Output the (X, Y) coordinate of the center of the cell containing the given text.  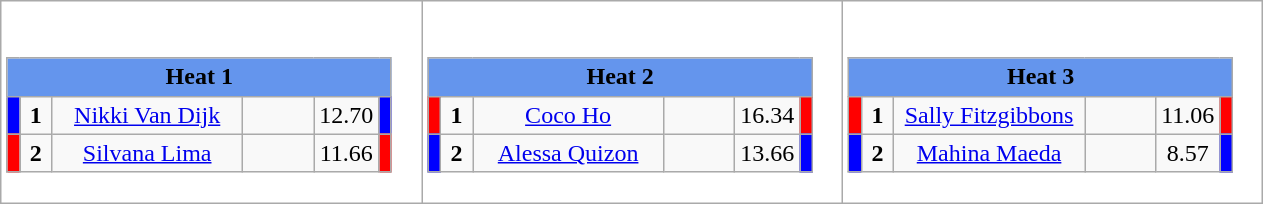
Heat 2 1 Coco Ho 16.34 2 Alessa Quizon 13.66 (632, 102)
Mahina Maeda (990, 153)
Coco Ho (568, 115)
Heat 3 (1040, 77)
Heat 3 1 Sally Fitzgibbons 11.06 2 Mahina Maeda 8.57 (1053, 102)
11.66 (346, 153)
Silvana Lima (148, 153)
11.06 (1188, 115)
12.70 (346, 115)
8.57 (1188, 153)
Alessa Quizon (568, 153)
Heat 1 1 Nikki Van Dijk 12.70 2 Silvana Lima 11.66 (212, 102)
Heat 1 (199, 77)
16.34 (768, 115)
Nikki Van Dijk (148, 115)
13.66 (768, 153)
Heat 2 (620, 77)
Sally Fitzgibbons (990, 115)
